Extract the [X, Y] coordinate from the center of the cell holding the provided text.  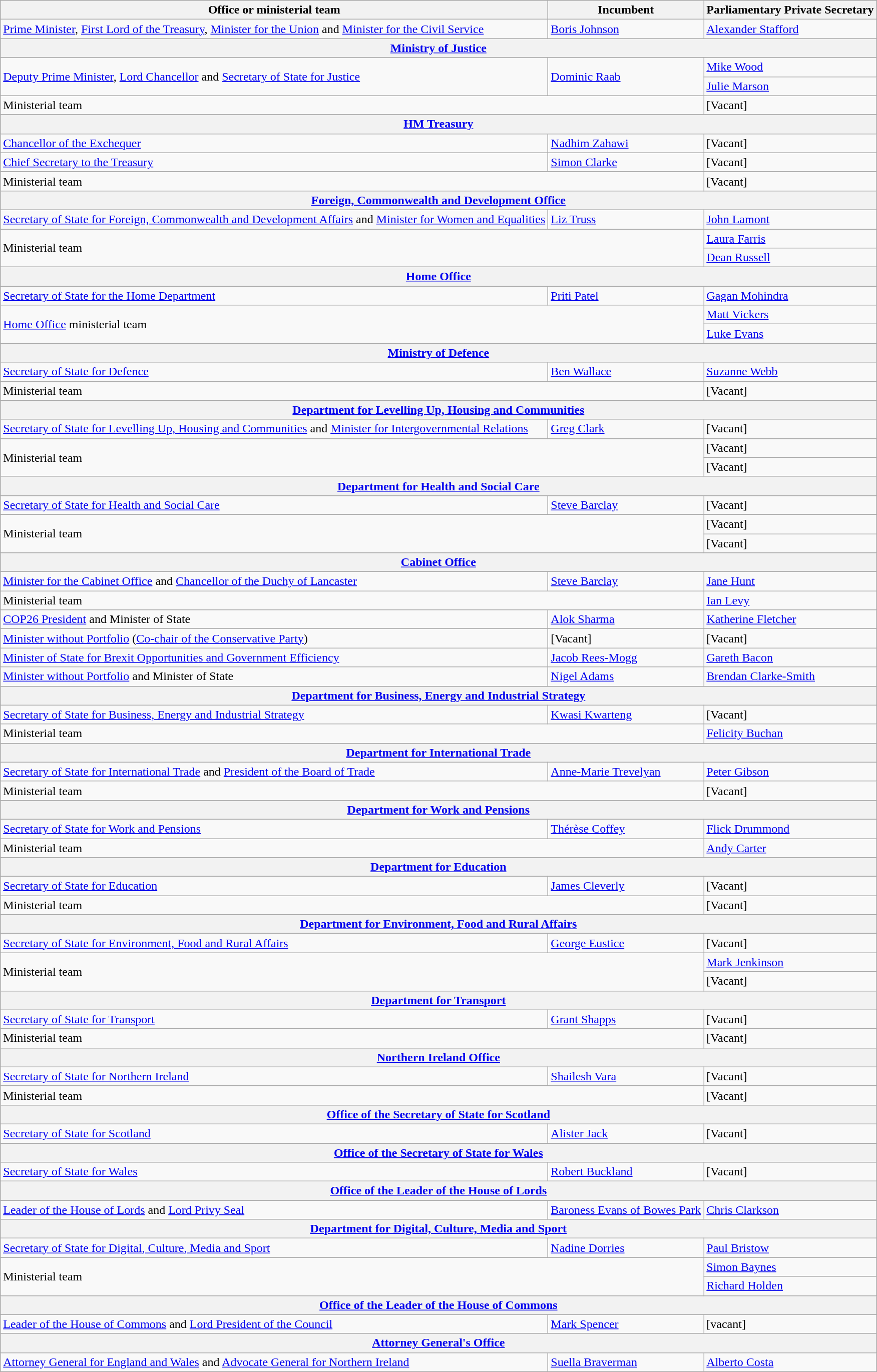
John Lamont [790, 219]
Secretary of State for Defence [274, 372]
Secretary of State for Levelling Up, Housing and Communities and Minister for Intergovernmental Relations [274, 429]
Office of the Secretary of State for Wales [438, 1152]
Home Office ministerial team [352, 324]
[vacant] [790, 1324]
Chief Secretary to the Treasury [274, 162]
Brendan Clarke-Smith [790, 676]
Ministry of Justice [438, 48]
Secretary of State for Foreign, Commonwealth and Development Affairs and Minister for Women and Equalities [274, 219]
Alexander Stafford [790, 29]
Andy Carter [790, 848]
Mike Wood [790, 67]
Alberto Costa [790, 1362]
Richard Holden [790, 1286]
Nadine Dorries [626, 1248]
Suella Braverman [626, 1362]
Secretary of State for Education [274, 886]
Suzanne Webb [790, 372]
Secretary of State for Scotland [274, 1133]
Minister for the Cabinet Office and Chancellor of the Duchy of Lancaster [274, 581]
Secretary of State for Environment, Food and Rural Affairs [274, 943]
Matt Vickers [790, 315]
Ian Levy [790, 600]
Department for Environment, Food and Rural Affairs [438, 924]
Ministry of Defence [438, 353]
Minister without Portfolio (Co-chair of the Conservative Party) [274, 638]
Laura Farris [790, 239]
Secretary of State for International Trade and President of the Board of Trade [274, 772]
Cabinet Office [438, 562]
Office or ministerial team [274, 10]
Gagan Mohindra [790, 296]
Attorney General for England and Wales and Advocate General for Northern Ireland [274, 1362]
Alister Jack [626, 1133]
Foreign, Commonwealth and Development Office [438, 200]
HM Treasury [438, 124]
Department for International Trade [438, 753]
Dominic Raab [626, 77]
Parliamentary Private Secretary [790, 10]
Department for Health and Social Care [438, 486]
Leader of the House of Commons and Lord President of the Council [274, 1324]
Minister without Portfolio and Minister of State [274, 676]
Secretary of State for Health and Social Care [274, 505]
Minister of State for Brexit Opportunities and Government Efficiency [274, 657]
COP26 President and Minister of State [274, 619]
Northern Ireland Office [438, 1057]
Department for Digital, Culture, Media and Sport [438, 1229]
Secretary of State for the Home Department [274, 296]
Julie Marson [790, 86]
Jacob Rees-Mogg [626, 657]
Secretary of State for Transport [274, 1019]
Kwasi Kwarteng [626, 715]
Secretary of State for Digital, Culture, Media and Sport [274, 1248]
Prime Minister, First Lord of the Treasury, Minister for the Union and Minister for the Civil Service [274, 29]
Robert Buckland [626, 1172]
Incumbent [626, 10]
Attorney General's Office [438, 1343]
Ben Wallace [626, 372]
Baroness Evans of Bowes Park [626, 1210]
Department for Levelling Up, Housing and Communities [438, 410]
Secretary of State for Wales [274, 1172]
Mark Spencer [626, 1324]
Felicity Buchan [790, 734]
Luke Evans [790, 334]
Department for Education [438, 867]
Priti Patel [626, 296]
Department for Business, Energy and Industrial Strategy [438, 696]
Anne-Marie Trevelyan [626, 772]
Katherine Fletcher [790, 619]
Peter Gibson [790, 772]
George Eustice [626, 943]
Deputy Prime Minister, Lord Chancellor and Secretary of State for Justice [274, 77]
Department for Work and Pensions [438, 810]
James Cleverly [626, 886]
Department for Transport [438, 1000]
Office of the Leader of the House of Lords [438, 1191]
Grant Shapps [626, 1019]
Flick Drummond [790, 829]
Boris Johnson [626, 29]
Greg Clark [626, 429]
Secretary of State for Business, Energy and Industrial Strategy [274, 715]
Home Office [438, 277]
Gareth Bacon [790, 657]
Shailesh Vara [626, 1076]
Paul Bristow [790, 1248]
Simon Clarke [626, 162]
Nigel Adams [626, 676]
Liz Truss [626, 219]
Office of the Leader of the House of Commons [438, 1305]
Secretary of State for Northern Ireland [274, 1076]
Leader of the House of Lords and Lord Privy Seal [274, 1210]
Secretary of State for Work and Pensions [274, 829]
Chris Clarkson [790, 1210]
Nadhim Zahawi [626, 143]
Office of the Secretary of State for Scotland [438, 1114]
Alok Sharma [626, 619]
Dean Russell [790, 258]
Thérèse Coffey [626, 829]
Mark Jenkinson [790, 962]
Chancellor of the Exchequer [274, 143]
Jane Hunt [790, 581]
Simon Baynes [790, 1267]
